Output the [x, y] coordinate of the center of the cell containing the given text.  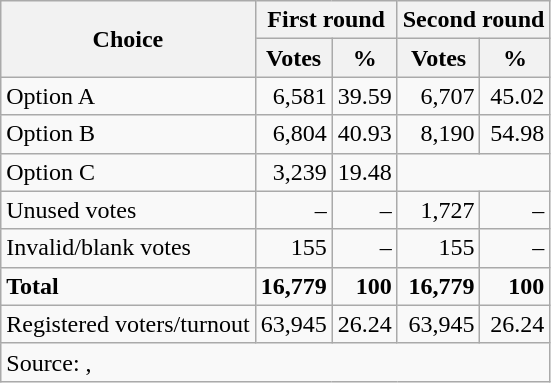
Registered voters/turnout [128, 324]
40.93 [364, 134]
6,707 [438, 96]
Unused votes [128, 210]
Total [128, 286]
Invalid/blank votes [128, 248]
Second round [474, 20]
8,190 [438, 134]
39.59 [364, 96]
Option B [128, 134]
Option C [128, 172]
6,804 [294, 134]
First round [326, 20]
19.48 [364, 172]
6,581 [294, 96]
45.02 [515, 96]
Choice [128, 39]
Source: , [276, 362]
3,239 [294, 172]
Option A [128, 96]
1,727 [438, 210]
54.98 [515, 134]
